Detect which cell encompasses the target text, then output its [x, y] center coordinate. 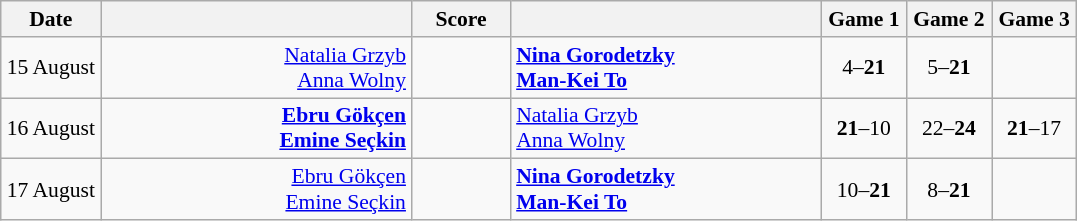
15 August [51, 68]
22–24 [948, 128]
21–10 [864, 128]
8–21 [948, 190]
5–21 [948, 68]
Game 2 [948, 19]
Game 3 [1034, 19]
4–21 [864, 68]
17 August [51, 190]
16 August [51, 128]
Date [51, 19]
Game 1 [864, 19]
10–21 [864, 190]
Score [461, 19]
21–17 [1034, 128]
